Extract the [x, y] coordinate from the center of the cell holding the provided text.  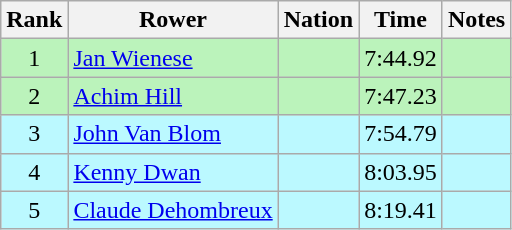
7:44.92 [401, 58]
8:03.95 [401, 172]
Achim Hill [173, 96]
Rank [34, 20]
4 [34, 172]
Claude Dehombreux [173, 210]
1 [34, 58]
Jan Wienese [173, 58]
2 [34, 96]
7:54.79 [401, 134]
5 [34, 210]
Nation [318, 20]
Rower [173, 20]
Notes [476, 20]
John Van Blom [173, 134]
3 [34, 134]
Time [401, 20]
8:19.41 [401, 210]
7:47.23 [401, 96]
Kenny Dwan [173, 172]
